Provide the (X, Y) coordinate of the cell's center where the given text is located.  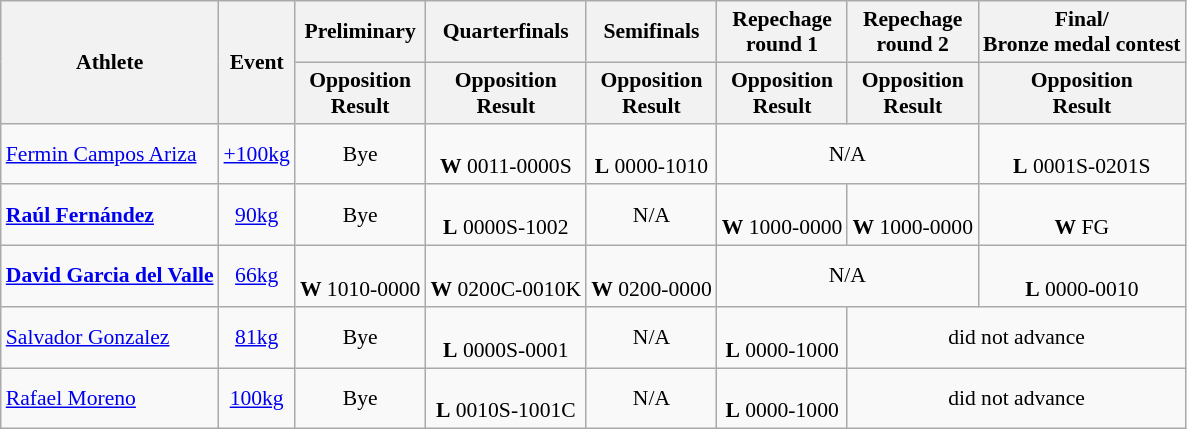
100kg (257, 398)
L 0000-0010 (1082, 276)
W 0200C-0010K (506, 276)
Quarterfinals (506, 32)
L 0000-1010 (652, 154)
Fermin Campos Ariza (110, 154)
Repechage round 2 (912, 32)
L 0001S-0201S (1082, 154)
Semifinals (652, 32)
Preliminary (360, 32)
L 0000S-0001 (506, 338)
66kg (257, 276)
L 0010S-1001C (506, 398)
David Garcia del Valle (110, 276)
Rafael Moreno (110, 398)
Athlete (110, 62)
W 0200-0000 (652, 276)
L 0000S-1002 (506, 216)
W 1010-0000 (360, 276)
90kg (257, 216)
W FG (1082, 216)
Repechage round 1 (782, 32)
Raúl Fernández (110, 216)
Final/Bronze medal contest (1082, 32)
81kg (257, 338)
Salvador Gonzalez (110, 338)
+100kg (257, 154)
Event (257, 62)
W 0011-0000S (506, 154)
